Return the (X, Y) coordinate for the center point of the cell that contains the specified text.  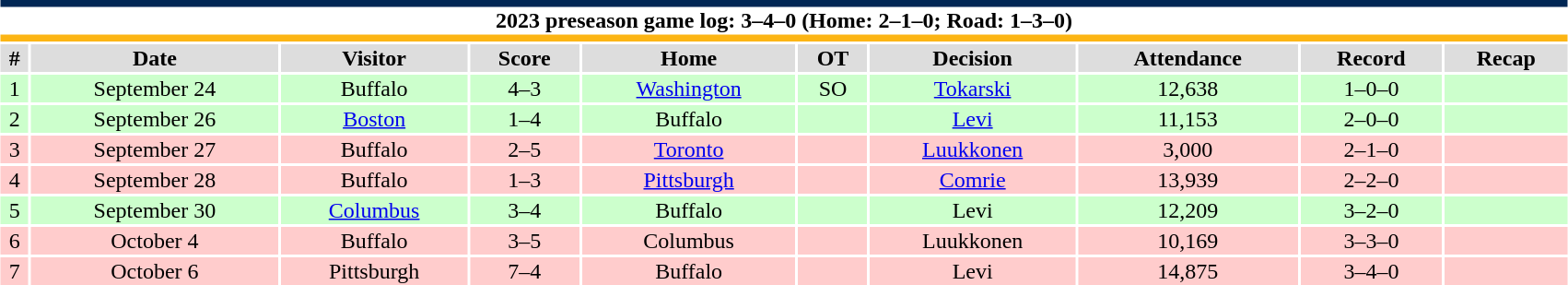
4 (15, 180)
7–4 (525, 271)
3 (15, 149)
4–3 (525, 89)
2–1–0 (1371, 149)
Toronto (689, 149)
10,169 (1188, 241)
September 30 (155, 210)
12,209 (1188, 210)
September 27 (155, 149)
2–2–0 (1371, 180)
14,875 (1188, 271)
Comrie (973, 180)
3,000 (1188, 149)
September 28 (155, 180)
Boston (374, 119)
6 (15, 241)
3–3–0 (1371, 241)
3–5 (525, 241)
OT (833, 58)
Tokarski (973, 89)
3–4 (525, 210)
Decision (973, 58)
1–0–0 (1371, 89)
11,153 (1188, 119)
Home (689, 58)
SO (833, 89)
Visitor (374, 58)
7 (15, 271)
2–5 (525, 149)
5 (15, 210)
2 (15, 119)
1–4 (525, 119)
13,939 (1188, 180)
2–0–0 (1371, 119)
1 (15, 89)
Record (1371, 58)
Attendance (1188, 58)
3–2–0 (1371, 210)
October 6 (155, 271)
1–3 (525, 180)
Recap (1505, 58)
3–4–0 (1371, 271)
12,638 (1188, 89)
September 26 (155, 119)
October 4 (155, 241)
Date (155, 58)
September 24 (155, 89)
Score (525, 58)
# (15, 58)
Washington (689, 89)
2023 preseason game log: 3–4–0 (Home: 2–1–0; Road: 1–3–0) (784, 20)
